Capture the cell that displays the provided text and extract its [x, y] central coordinate. 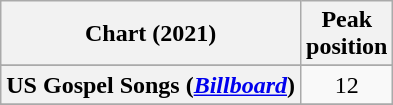
Peakposition [347, 34]
12 [347, 85]
Chart (2021) [151, 34]
US Gospel Songs (Billboard) [151, 85]
